Output the [x, y] coordinate of the center of the cell containing the given text.  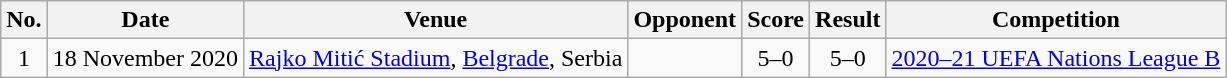
Result [848, 20]
Score [776, 20]
2020–21 UEFA Nations League B [1056, 58]
1 [24, 58]
Date [145, 20]
Venue [436, 20]
18 November 2020 [145, 58]
Opponent [685, 20]
No. [24, 20]
Competition [1056, 20]
Rajko Mitić Stadium, Belgrade, Serbia [436, 58]
